Scan for the cell matching the given text and deliver its [X, Y] coordinate at center. 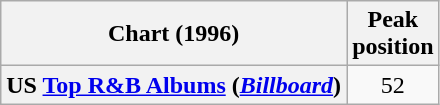
US Top R&B Albums (Billboard) [174, 85]
52 [393, 85]
Chart (1996) [174, 34]
Peakposition [393, 34]
